From the cell containing the given text, extract its center point as [X, Y] coordinate. 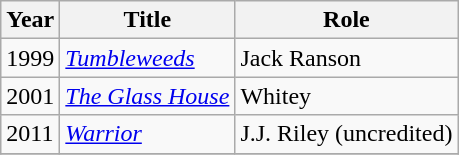
Whitey [346, 96]
Title [148, 20]
2001 [30, 96]
J.J. Riley (uncredited) [346, 134]
Role [346, 20]
The Glass House [148, 96]
1999 [30, 58]
Jack Ranson [346, 58]
Tumbleweeds [148, 58]
Year [30, 20]
2011 [30, 134]
Warrior [148, 134]
